Return the (x, y) coordinate for the center point of the cell that contains the specified text.  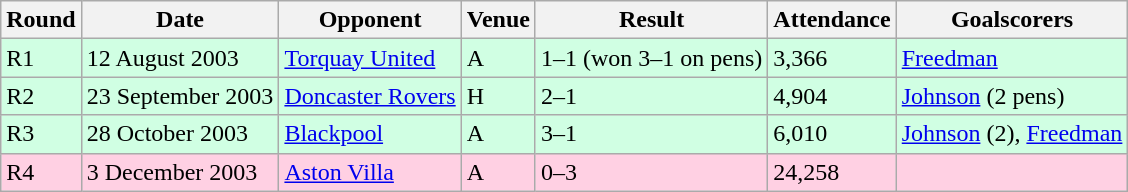
4,904 (832, 96)
R1 (41, 58)
Round (41, 20)
Result (651, 20)
28 October 2003 (180, 134)
0–3 (651, 172)
Johnson (2), Freedman (1012, 134)
Blackpool (370, 134)
Freedman (1012, 58)
Torquay United (370, 58)
23 September 2003 (180, 96)
3–1 (651, 134)
H (498, 96)
Venue (498, 20)
Goalscorers (1012, 20)
Opponent (370, 20)
12 August 2003 (180, 58)
R3 (41, 134)
R4 (41, 172)
6,010 (832, 134)
3 December 2003 (180, 172)
R2 (41, 96)
Doncaster Rovers (370, 96)
3,366 (832, 58)
1–1 (won 3–1 on pens) (651, 58)
Aston Villa (370, 172)
2–1 (651, 96)
Attendance (832, 20)
Johnson (2 pens) (1012, 96)
24,258 (832, 172)
Date (180, 20)
